Determine the (x, y) coordinate at the center of the cell enclosing the given text.  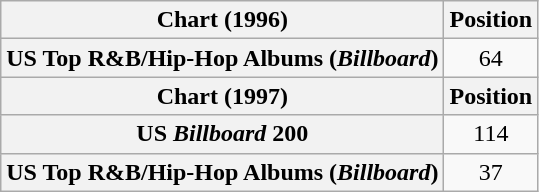
US Billboard 200 (222, 134)
114 (491, 134)
64 (491, 58)
Chart (1996) (222, 20)
37 (491, 172)
Chart (1997) (222, 96)
